Determine the (x, y) coordinate at the center of the cell enclosing the given text.  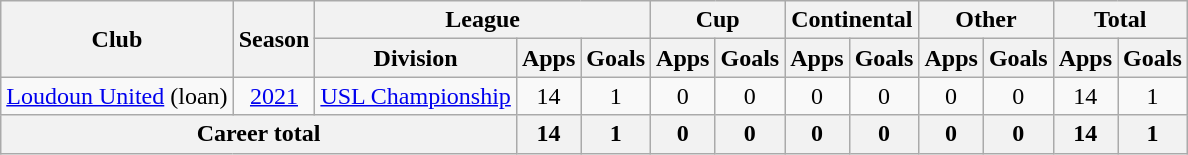
USL Championship (416, 96)
Career total (259, 134)
Total (1120, 20)
Loudoun United (loan) (117, 96)
Division (416, 58)
Continental (852, 20)
League (483, 20)
Season (274, 39)
Other (986, 20)
Club (117, 39)
2021 (274, 96)
Cup (718, 20)
